Find where the given text appears and provide that cell's center as [X, Y] coordinate. 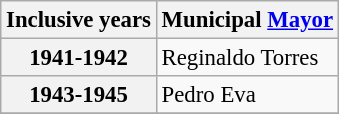
Reginaldo Torres [247, 58]
1941-1942 [79, 58]
1943-1945 [79, 95]
Inclusive years [79, 20]
Municipal Mayor [247, 20]
Pedro Eva [247, 95]
